Return [X, Y] of the center of cell containing provided text 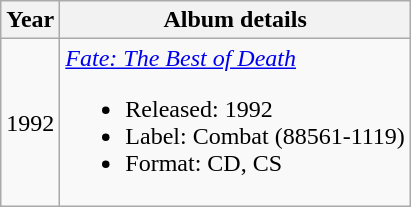
Fate: The Best of DeathReleased: 1992Label: Combat (88561-1119)Format: CD, CS [236, 122]
Year [30, 20]
1992 [30, 122]
Album details [236, 20]
